Extract the (x, y) coordinate from the center of the cell holding the provided text.  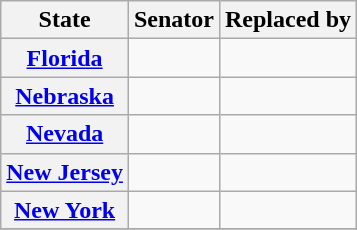
New Jersey (65, 172)
State (65, 20)
Nebraska (65, 96)
Replaced by (288, 20)
Florida (65, 58)
Nevada (65, 134)
Senator (174, 20)
New York (65, 210)
